Output the [X, Y] coordinate of the center of the cell containing the given text.  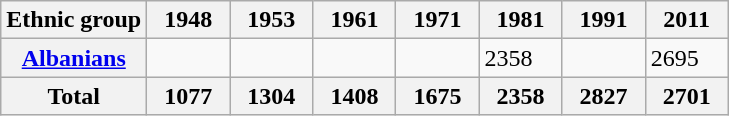
1948 [188, 20]
Ethnic group [74, 20]
1304 [272, 96]
2701 [686, 96]
1971 [438, 20]
2827 [604, 96]
1991 [604, 20]
1077 [188, 96]
1961 [354, 20]
1953 [272, 20]
1408 [354, 96]
2695 [686, 58]
1981 [520, 20]
Albanians [74, 58]
1675 [438, 96]
2011 [686, 20]
Total [74, 96]
